Determine the [x, y] coordinate at the center of the cell enclosing the given text.  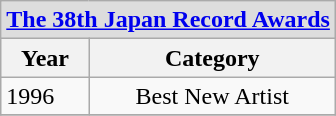
1996 [45, 96]
Year [45, 58]
Category [212, 58]
The 38th Japan Record Awards [168, 20]
Best New Artist [212, 96]
